Return the (x, y) coordinate for the center point of the cell that contains the specified text.  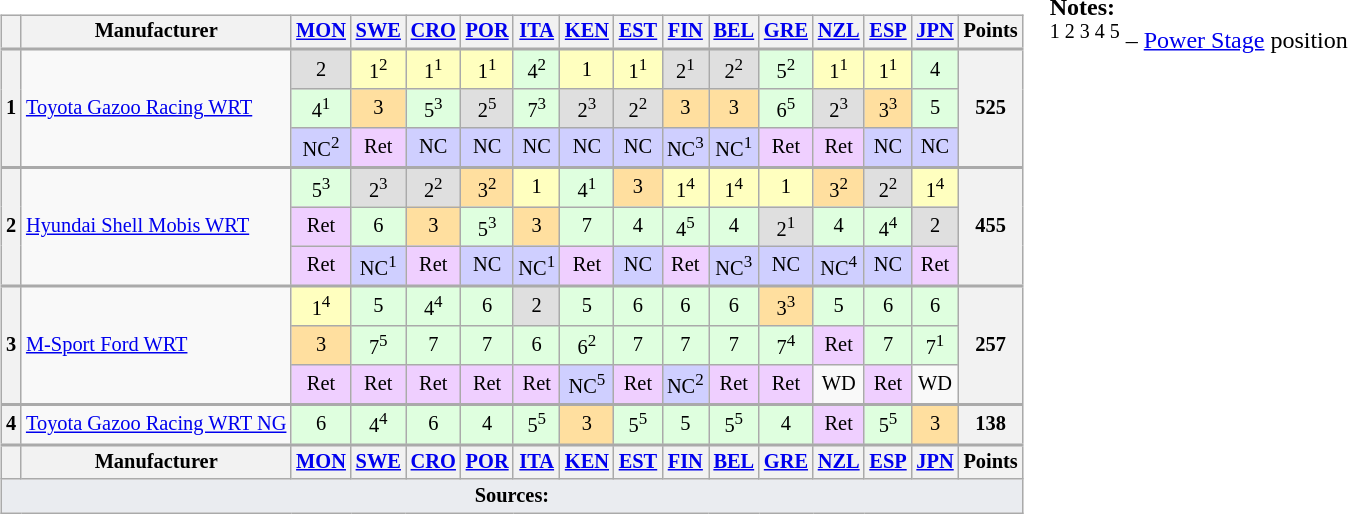
25 (488, 108)
455 (991, 226)
525 (991, 108)
12 (378, 69)
257 (991, 345)
71 (936, 344)
NC5 (587, 384)
Toyota Gazoo Racing WRT NG (156, 424)
74 (786, 344)
52 (786, 69)
45 (685, 226)
65 (786, 108)
73 (536, 108)
138 (991, 424)
M-Sport Ford WRT (156, 345)
Sources: (512, 496)
75 (378, 344)
62 (587, 344)
42 (536, 69)
Toyota Gazoo Racing WRT (156, 108)
Hyundai Shell Mobis WRT (156, 226)
NC4 (839, 266)
